Output the [X, Y] coordinate of the center of the cell containing the given text.  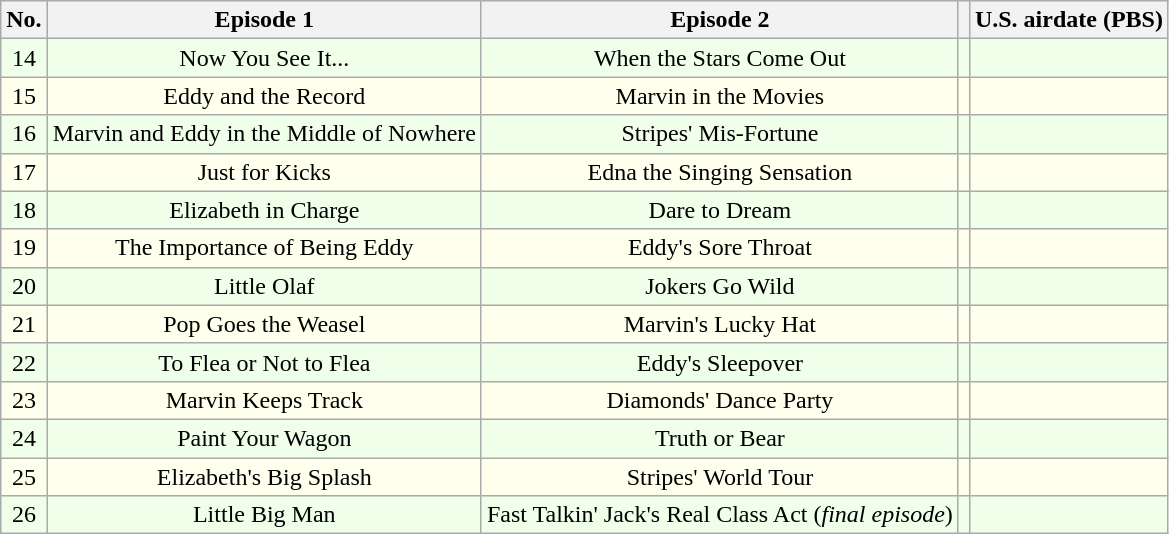
20 [24, 286]
Eddy and the Record [264, 96]
Episode 2 [720, 20]
Diamonds' Dance Party [720, 400]
24 [24, 438]
Pop Goes the Weasel [264, 324]
16 [24, 134]
15 [24, 96]
21 [24, 324]
Episode 1 [264, 20]
Little Big Man [264, 515]
Truth or Bear [720, 438]
Edna the Singing Sensation [720, 172]
23 [24, 400]
Paint Your Wagon [264, 438]
Just for Kicks [264, 172]
To Flea or Not to Flea [264, 362]
22 [24, 362]
14 [24, 58]
19 [24, 248]
18 [24, 210]
Dare to Dream [720, 210]
Now You See It... [264, 58]
Elizabeth in Charge [264, 210]
No. [24, 20]
Eddy's Sore Throat [720, 248]
Marvin Keeps Track [264, 400]
25 [24, 477]
The Importance of Being Eddy [264, 248]
Eddy's Sleepover [720, 362]
Stripes' Mis-Fortune [720, 134]
26 [24, 515]
U.S. airdate (PBS) [1068, 20]
Stripes' World Tour [720, 477]
Marvin in the Movies [720, 96]
Jokers Go Wild [720, 286]
17 [24, 172]
When the Stars Come Out [720, 58]
Marvin's Lucky Hat [720, 324]
Fast Talkin' Jack's Real Class Act (final episode) [720, 515]
Marvin and Eddy in the Middle of Nowhere [264, 134]
Elizabeth's Big Splash [264, 477]
Little Olaf [264, 286]
